Find where the given text appears and provide that cell's center as (X, Y) coordinate. 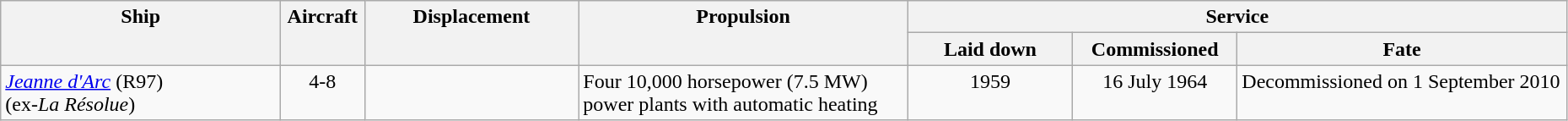
Fate (1402, 49)
Commissioned (1156, 49)
4-8 (322, 93)
Aircraft (322, 33)
Displacement (471, 33)
1959 (990, 93)
Ship (141, 33)
Jeanne d'Arc (R97)(ex-La Résolue) (141, 93)
Laid down (990, 49)
Four 10,000 horsepower (7.5 MW) power plants with automatic heating (743, 93)
Decommissioned on 1 September 2010 (1402, 93)
16 July 1964 (1156, 93)
Service (1237, 17)
Propulsion (743, 33)
